Output the (X, Y) coordinate of the center of the cell containing the given text.  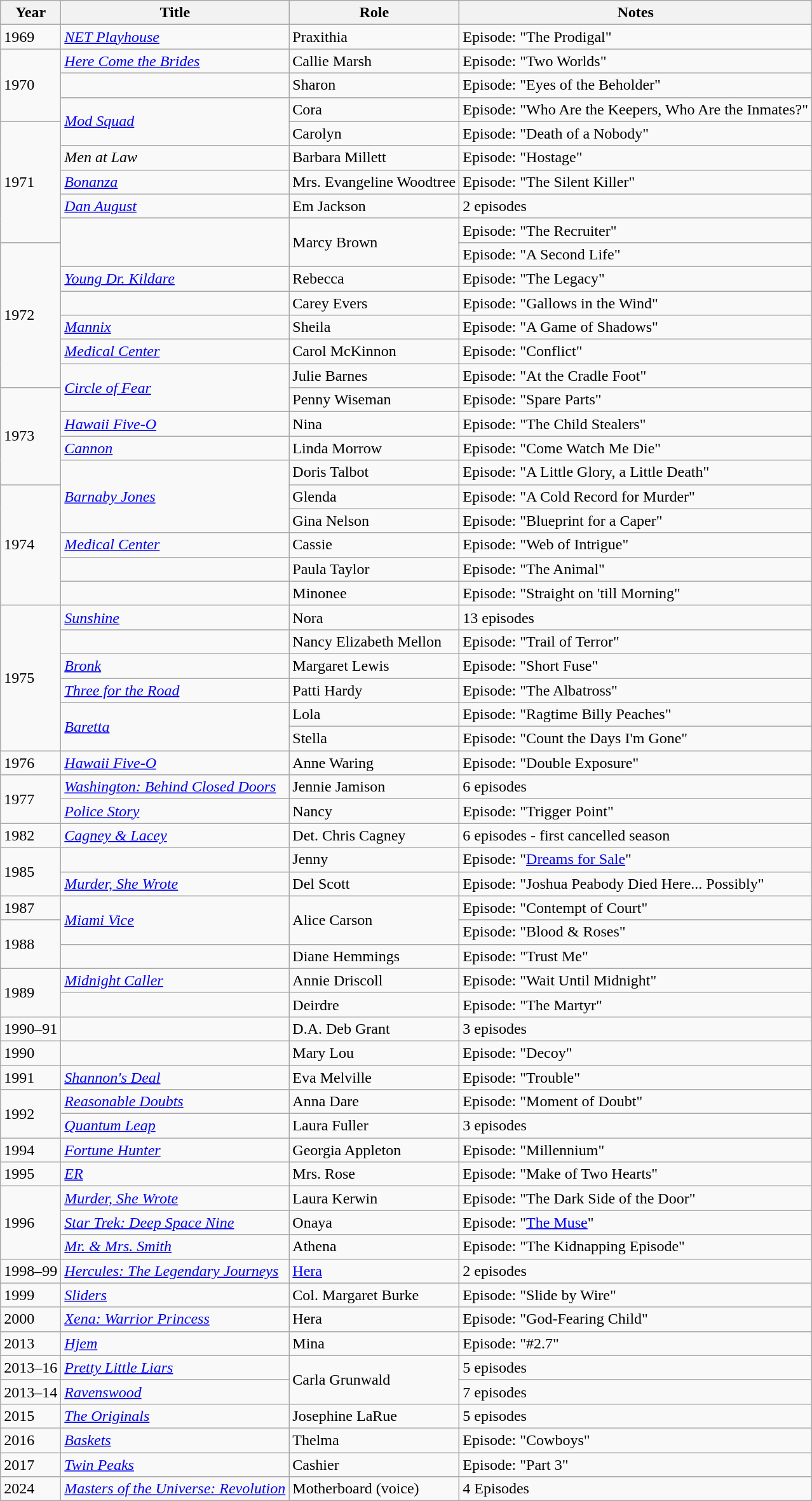
Julie Barnes (374, 376)
Episode: "Two Worlds" (635, 61)
Episode: "Web of Intrigue" (635, 545)
Men at Law (175, 158)
Penny Wiseman (374, 400)
1990 (30, 1053)
Xena: Warrior Princess (175, 1319)
Episode: "The Albatross" (635, 690)
1975 (30, 678)
Twin Peaks (175, 1464)
Baskets (175, 1440)
Praxithia (374, 37)
Mina (374, 1343)
Notes (635, 13)
Episode: "The Prodigal" (635, 37)
Episode: "Blood & Roses" (635, 932)
Mannix (175, 327)
Episode: "The Animal" (635, 569)
Alice Carson (374, 920)
1999 (30, 1295)
Episode: "Double Exposure" (635, 763)
Deirdre (374, 1004)
Quantum Leap (175, 1126)
Mary Lou (374, 1053)
Nancy (374, 811)
Baretta (175, 727)
Miami Vice (175, 920)
Circle of Fear (175, 388)
1988 (30, 944)
Episode: "Trust Me" (635, 956)
1992 (30, 1114)
Marcy Brown (374, 242)
Cannon (175, 448)
Episode: "Dreams for Sale" (635, 860)
Annie Driscoll (374, 980)
Anna Dare (374, 1102)
Episode: "At the Cradle Foot" (635, 376)
1977 (30, 799)
2017 (30, 1464)
1973 (30, 436)
1995 (30, 1174)
Lola (374, 715)
Paula Taylor (374, 569)
Stella (374, 739)
Dan August (175, 206)
Margaret Lewis (374, 666)
Episode: "Trail of Terror" (635, 641)
Minonee (374, 593)
Episode: "Cowboys" (635, 1440)
Police Story (175, 811)
Episode: "Who Are the Keepers, Who Are the Inmates?" (635, 109)
Title (175, 13)
1974 (30, 545)
Hercules: The Legendary Journeys (175, 1271)
2013–16 (30, 1367)
Callie Marsh (374, 61)
Episode: "The Silent Killer" (635, 182)
1969 (30, 37)
Glenda (374, 497)
2000 (30, 1319)
Washington: Behind Closed Doors (175, 787)
Episode: "Make of Two Hearts" (635, 1174)
1989 (30, 992)
Episode: "The Legacy" (635, 278)
Sheila (374, 327)
Episode: "The Muse" (635, 1223)
2013 (30, 1343)
Episode: "Contempt of Court" (635, 908)
Episode: "Part 3" (635, 1464)
Episode: "Short Fuse" (635, 666)
Diane Hemmings (374, 956)
Josephine LaRue (374, 1416)
Episode: "A Cold Record for Murder" (635, 497)
Doris Talbot (374, 472)
Cora (374, 109)
Mod Squad (175, 121)
Episode: "Conflict" (635, 352)
Linda Morrow (374, 448)
The Originals (175, 1416)
2013–14 (30, 1392)
Midnight Caller (175, 980)
Barbara Millett (374, 158)
Episode: "Straight on 'till Morning" (635, 593)
Nora (374, 617)
6 episodes (635, 787)
Mrs. Evangeline Woodtree (374, 182)
Three for the Road (175, 690)
Episode: "Decoy" (635, 1053)
Young Dr. Kildare (175, 278)
Thelma (374, 1440)
1971 (30, 182)
1970 (30, 85)
1976 (30, 763)
Episode: "Trigger Point" (635, 811)
Anne Waring (374, 763)
Episode: "Wait Until Midnight" (635, 980)
Episode: "Millennium" (635, 1150)
13 episodes (635, 617)
2024 (30, 1489)
Carla Grunwald (374, 1380)
Episode: "Trouble" (635, 1078)
Hjem (175, 1343)
Eva Melville (374, 1078)
Masters of the Universe: Revolution (175, 1489)
Here Come the Brides (175, 61)
Episode: "#2.7" (635, 1343)
Episode: "The Kidnapping Episode" (635, 1247)
Mr. & Mrs. Smith (175, 1247)
1994 (30, 1150)
Jenny (374, 860)
1987 (30, 908)
Episode: "Eyes of the Beholder" (635, 85)
1990–91 (30, 1029)
Sunshine (175, 617)
Ravenswood (175, 1392)
Georgia Appleton (374, 1150)
1991 (30, 1078)
Pretty Little Liars (175, 1367)
Sliders (175, 1295)
Year (30, 13)
Episode: "Spare Parts" (635, 400)
7 episodes (635, 1392)
ER (175, 1174)
Rebecca (374, 278)
Det. Chris Cagney (374, 835)
Barnaby Jones (175, 497)
Episode: "Death of a Nobody" (635, 134)
Episode: "A Second Life" (635, 254)
Onaya (374, 1223)
Carey Evers (374, 303)
Laura Fuller (374, 1126)
D.A. Deb Grant (374, 1029)
Laura Kerwin (374, 1198)
Patti Hardy (374, 690)
2016 (30, 1440)
Episode: "A Game of Shadows" (635, 327)
Episode: "Blueprint for a Caper" (635, 521)
1982 (30, 835)
Gina Nelson (374, 521)
Episode: "Ragtime Billy Peaches" (635, 715)
Sharon (374, 85)
Episode: "The Child Stealers" (635, 424)
1985 (30, 872)
Episode: "God-Fearing Child" (635, 1319)
Star Trek: Deep Space Nine (175, 1223)
6 episodes - first cancelled season (635, 835)
1996 (30, 1223)
Del Scott (374, 884)
Nancy Elizabeth Mellon (374, 641)
Episode: "Slide by Wire" (635, 1295)
Nina (374, 424)
Episode: "A Little Glory, a Little Death" (635, 472)
4 Episodes (635, 1489)
Carol McKinnon (374, 352)
Episode: "The Dark Side of the Door" (635, 1198)
Shannon's Deal (175, 1078)
Reasonable Doubts (175, 1102)
Episode: "Gallows in the Wind" (635, 303)
Em Jackson (374, 206)
Athena (374, 1247)
1998–99 (30, 1271)
NET Playhouse (175, 37)
Episode: "Joshua Peabody Died Here... Possibly" (635, 884)
Jennie Jamison (374, 787)
Cashier (374, 1464)
1972 (30, 315)
Episode: "Hostage" (635, 158)
Role (374, 13)
Cagney & Lacey (175, 835)
Motherboard (voice) (374, 1489)
Episode: "Moment of Doubt" (635, 1102)
2015 (30, 1416)
Cassie (374, 545)
Bonanza (175, 182)
Episode: "The Martyr" (635, 1004)
Mrs. Rose (374, 1174)
Episode: "The Recruiter" (635, 230)
Fortune Hunter (175, 1150)
Episode: "Count the Days I'm Gone" (635, 739)
Col. Margaret Burke (374, 1295)
Episode: "Come Watch Me Die" (635, 448)
Bronk (175, 666)
Carolyn (374, 134)
